Pinpoint the cell where the given text exists, returning its (x, y) midpoint coordinate. 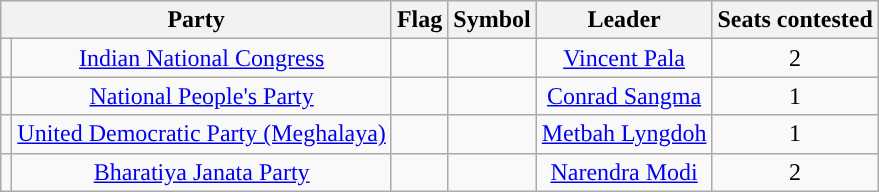
Symbol (492, 20)
Seats contested (795, 20)
Metbah Lyngdoh (624, 134)
National People's Party (202, 96)
Bharatiya Janata Party (202, 172)
Indian National Congress (202, 58)
Conrad Sangma (624, 96)
United Democratic Party (Meghalaya) (202, 134)
Party (196, 20)
Leader (624, 20)
Narendra Modi (624, 172)
Vincent Pala (624, 58)
Flag (419, 20)
